Capture the cell that displays the provided text and extract its (X, Y) central coordinate. 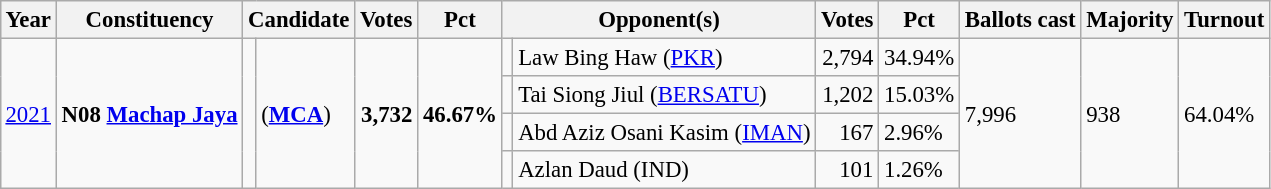
Majority (1130, 20)
Candidate (299, 20)
2021 (28, 113)
N08 Machap Jaya (150, 113)
Azlan Daud (IND) (664, 170)
Turnout (1224, 20)
3,732 (386, 113)
1.26% (920, 170)
34.94% (920, 57)
167 (848, 133)
Ballots cast (1020, 20)
2,794 (848, 57)
Abd Aziz Osani Kasim (IMAN) (664, 133)
2.96% (920, 133)
Tai Siong Jiul (BERSATU) (664, 95)
Opponent(s) (659, 20)
15.03% (920, 95)
1,202 (848, 95)
Constituency (150, 20)
Year (28, 20)
7,996 (1020, 113)
64.04% (1224, 113)
101 (848, 170)
Law Bing Haw (PKR) (664, 57)
938 (1130, 113)
46.67% (460, 113)
(MCA) (306, 113)
